Pinpoint the cell where the given text exists, returning its [x, y] midpoint coordinate. 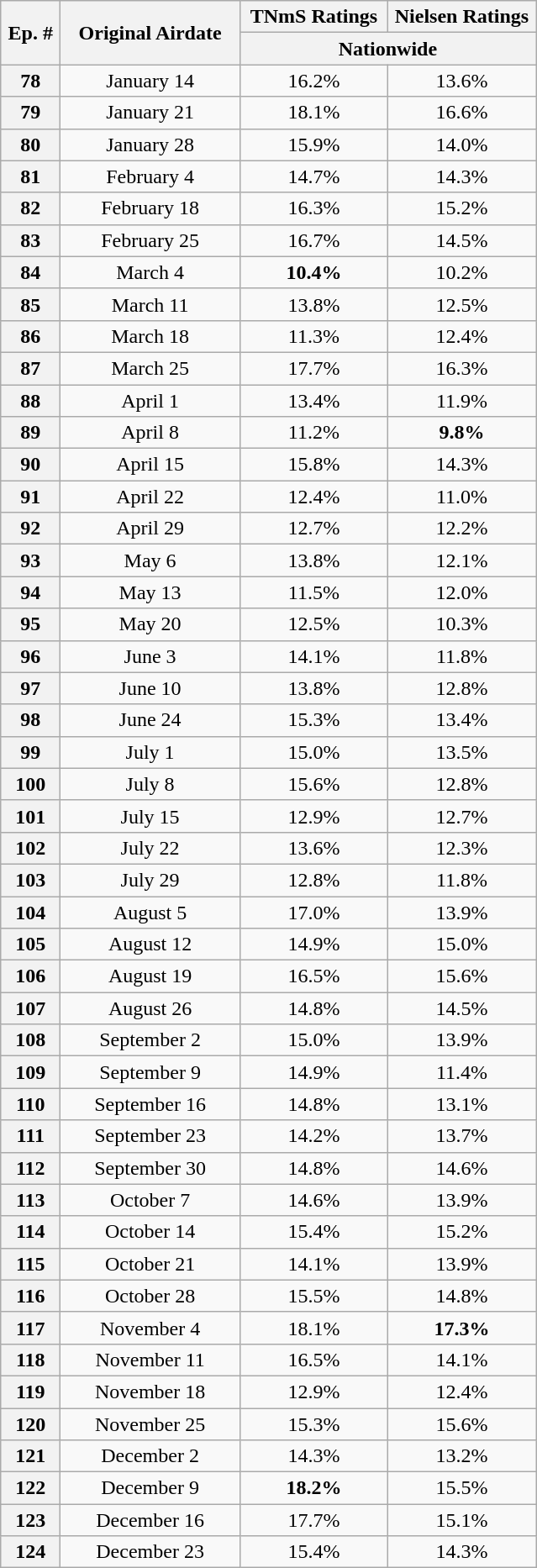
81 [30, 176]
June 10 [150, 688]
May 20 [150, 624]
May 6 [150, 560]
118 [30, 1360]
84 [30, 272]
100 [30, 784]
114 [30, 1232]
86 [30, 336]
September 23 [150, 1136]
August 19 [150, 976]
Nielsen Ratings [461, 17]
9.8% [461, 433]
11.9% [461, 401]
April 22 [150, 497]
October 14 [150, 1232]
11.3% [313, 336]
88 [30, 401]
11.4% [461, 1072]
102 [30, 848]
March 25 [150, 368]
124 [30, 1552]
79 [30, 113]
17.0% [313, 912]
March 4 [150, 272]
121 [30, 1456]
96 [30, 656]
78 [30, 81]
11.2% [313, 433]
17.3% [461, 1328]
87 [30, 368]
120 [30, 1424]
92 [30, 529]
104 [30, 912]
December 9 [150, 1488]
16.7% [313, 240]
119 [30, 1392]
August 26 [150, 1008]
September 2 [150, 1040]
10.2% [461, 272]
83 [30, 240]
December 23 [150, 1552]
105 [30, 944]
April 8 [150, 433]
112 [30, 1168]
111 [30, 1136]
16.2% [313, 81]
July 22 [150, 848]
Nationwide [387, 49]
April 1 [150, 401]
February 18 [150, 208]
13.1% [461, 1104]
February 25 [150, 240]
14.7% [313, 176]
16.6% [461, 113]
12.0% [461, 592]
113 [30, 1200]
December 16 [150, 1520]
10.4% [313, 272]
TNmS Ratings [313, 17]
13.5% [461, 752]
April 15 [150, 465]
107 [30, 1008]
15.8% [313, 465]
November 25 [150, 1424]
11.5% [313, 592]
October 21 [150, 1264]
July 15 [150, 816]
108 [30, 1040]
December 2 [150, 1456]
November 4 [150, 1328]
95 [30, 624]
106 [30, 976]
97 [30, 688]
13.2% [461, 1456]
123 [30, 1520]
February 4 [150, 176]
122 [30, 1488]
November 18 [150, 1392]
May 13 [150, 592]
99 [30, 752]
Ep. # [30, 33]
15.9% [313, 145]
June 24 [150, 720]
October 7 [150, 1200]
July 1 [150, 752]
80 [30, 145]
January 14 [150, 81]
January 21 [150, 113]
14.2% [313, 1136]
115 [30, 1264]
98 [30, 720]
July 29 [150, 880]
94 [30, 592]
93 [30, 560]
Original Airdate [150, 33]
September 16 [150, 1104]
January 28 [150, 145]
12.2% [461, 529]
91 [30, 497]
14.0% [461, 145]
September 9 [150, 1072]
90 [30, 465]
July 8 [150, 784]
August 5 [150, 912]
June 3 [150, 656]
85 [30, 304]
89 [30, 433]
11.0% [461, 497]
13.7% [461, 1136]
August 12 [150, 944]
12.3% [461, 848]
82 [30, 208]
10.3% [461, 624]
109 [30, 1072]
October 28 [150, 1296]
103 [30, 880]
15.1% [461, 1520]
117 [30, 1328]
April 29 [150, 529]
November 11 [150, 1360]
110 [30, 1104]
12.1% [461, 560]
September 30 [150, 1168]
March 18 [150, 336]
101 [30, 816]
18.2% [313, 1488]
116 [30, 1296]
March 11 [150, 304]
